Search for the cell housing the specified text and yield its [X, Y] center coordinate. 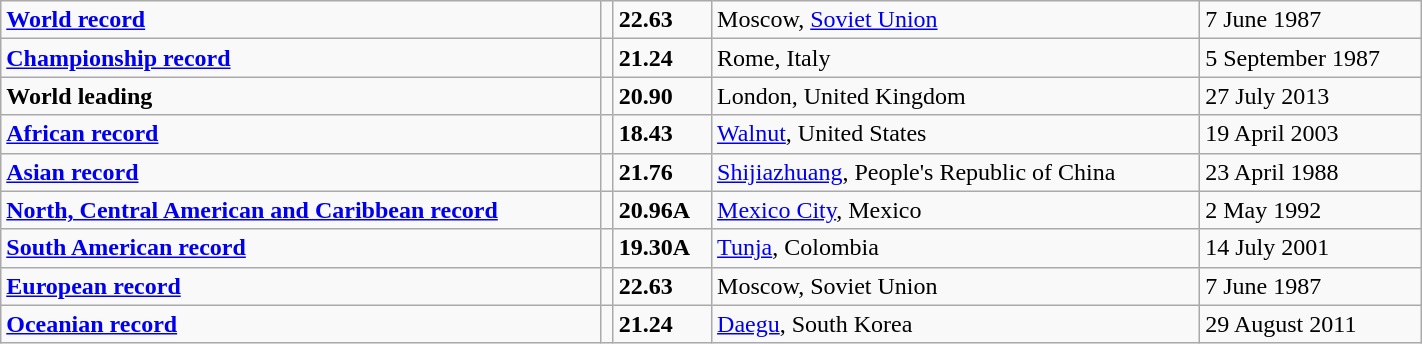
Oceanian record [300, 324]
Daegu, South Korea [956, 324]
North, Central American and Caribbean record [300, 210]
Rome, Italy [956, 58]
23 April 1988 [1311, 172]
19 April 2003 [1311, 134]
European record [300, 286]
18.43 [662, 134]
World record [300, 20]
Walnut, United States [956, 134]
14 July 2001 [1311, 248]
South American record [300, 248]
London, United Kingdom [956, 96]
20.90 [662, 96]
Championship record [300, 58]
African record [300, 134]
Asian record [300, 172]
29 August 2011 [1311, 324]
Tunja, Colombia [956, 248]
21.76 [662, 172]
20.96A [662, 210]
19.30A [662, 248]
2 May 1992 [1311, 210]
5 September 1987 [1311, 58]
27 July 2013 [1311, 96]
World leading [300, 96]
Mexico City, Mexico [956, 210]
Shijiazhuang, People's Republic of China [956, 172]
